Identify which cell holds the provided text, then report its (x, y) central coordinate. 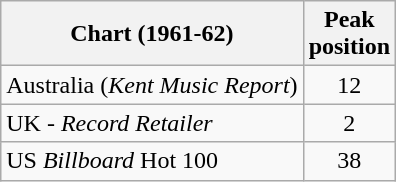
38 (349, 161)
Australia (Kent Music Report) (152, 85)
12 (349, 85)
Chart (1961-62) (152, 34)
US Billboard Hot 100 (152, 161)
Peakposition (349, 34)
2 (349, 123)
UK - Record Retailer (152, 123)
